Return the [x, y] coordinate for the center point of the cell that contains the specified text.  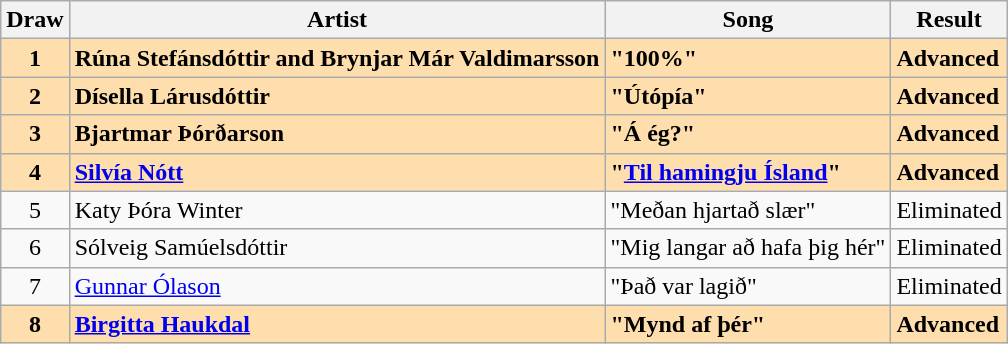
"100%" [748, 58]
Katy Þóra Winter [337, 210]
Result [949, 20]
4 [35, 172]
2 [35, 96]
Dísella Lárusdóttir [337, 96]
6 [35, 248]
Sólveig Samúelsdóttir [337, 248]
Silvía Nótt [337, 172]
"Mig langar að hafa þig hér" [748, 248]
7 [35, 286]
Artist [337, 20]
Rúna Stefánsdóttir and Brynjar Már Valdimarsson [337, 58]
Bjartmar Þórðarson [337, 134]
"Á ég?" [748, 134]
"Það var lagið" [748, 286]
"Til hamingju Ísland" [748, 172]
"Útópía" [748, 96]
Song [748, 20]
"Meðan hjartað slær" [748, 210]
"Mynd af þér" [748, 324]
Gunnar Ólason [337, 286]
8 [35, 324]
Birgitta Haukdal [337, 324]
Draw [35, 20]
3 [35, 134]
1 [35, 58]
5 [35, 210]
